For the text-containing cell, return its midpoint in (x, y) coordinate format. 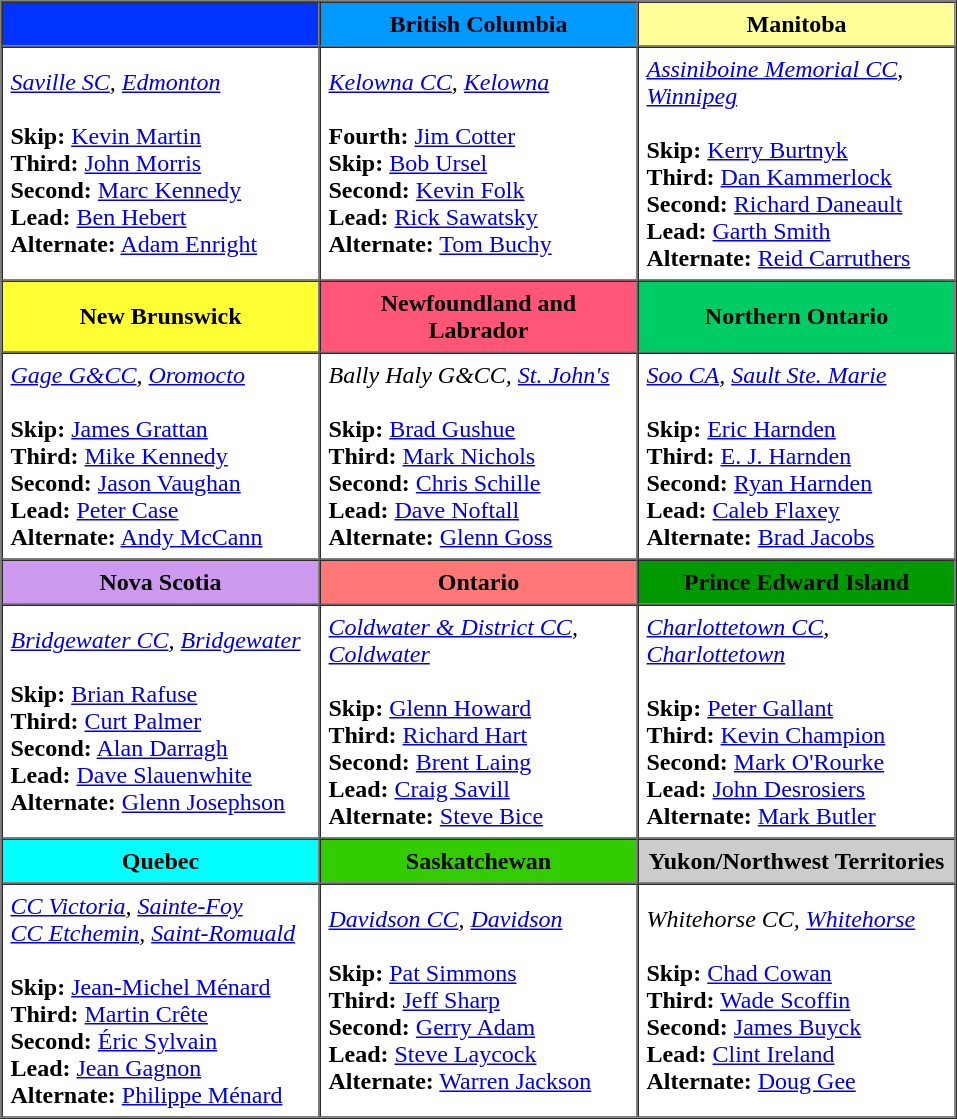
Assiniboine Memorial CC, Winnipeg Skip: Kerry Burtnyk Third: Dan Kammerlock Second: Richard Daneault Lead: Garth Smith Alternate: Reid Carruthers (797, 163)
Nova Scotia (161, 582)
Coldwater & District CC, Coldwater Skip: Glenn Howard Third: Richard Hart Second: Brent Laing Lead: Craig Savill Alternate: Steve Bice (479, 721)
British Columbia (479, 24)
Kelowna CC, Kelowna Fourth: Jim Cotter Skip: Bob Ursel Second: Kevin Folk Lead: Rick Sawatsky Alternate: Tom Buchy (479, 163)
Ontario (479, 582)
Bally Haly G&CC, St. John's Skip: Brad Gushue Third: Mark Nichols Second: Chris Schille Lead: Dave Noftall Alternate: Glenn Goss (479, 456)
Quebec (161, 860)
Charlottetown CC, Charlottetown Skip: Peter Gallant Third: Kevin Champion Second: Mark O'Rourke Lead: John Desrosiers Alternate: Mark Butler (797, 721)
Davidson CC, Davidson Skip: Pat Simmons Third: Jeff Sharp Second: Gerry Adam Lead: Steve Laycock Alternate: Warren Jackson (479, 1001)
Soo CA, Sault Ste. Marie Skip: Eric Harnden Third: E. J. Harnden Second: Ryan Harnden Lead: Caleb Flaxey Alternate: Brad Jacobs (797, 456)
Bridgewater CC, Bridgewater Skip: Brian Rafuse Third: Curt Palmer Second: Alan Darragh Lead: Dave Slauenwhite Alternate: Glenn Josephson (161, 721)
Manitoba (797, 24)
Northern Ontario (797, 316)
Newfoundland and Labrador (479, 316)
Saskatchewan (479, 860)
Yukon/Northwest Territories (797, 860)
Prince Edward Island (797, 582)
Saville SC, EdmontonSkip: Kevin Martin Third: John Morris Second: Marc Kennedy Lead: Ben Hebert Alternate: Adam Enright (161, 163)
Whitehorse CC, Whitehorse Skip: Chad Cowan Third: Wade Scoffin Second: James Buyck Lead: Clint Ireland Alternate: Doug Gee (797, 1001)
Gage G&CC, Oromocto Skip: James Grattan Third: Mike Kennedy Second: Jason Vaughan Lead: Peter Case Alternate: Andy McCann (161, 456)
New Brunswick (161, 316)
